Pinpoint the cell where the given text exists, returning its [x, y] midpoint coordinate. 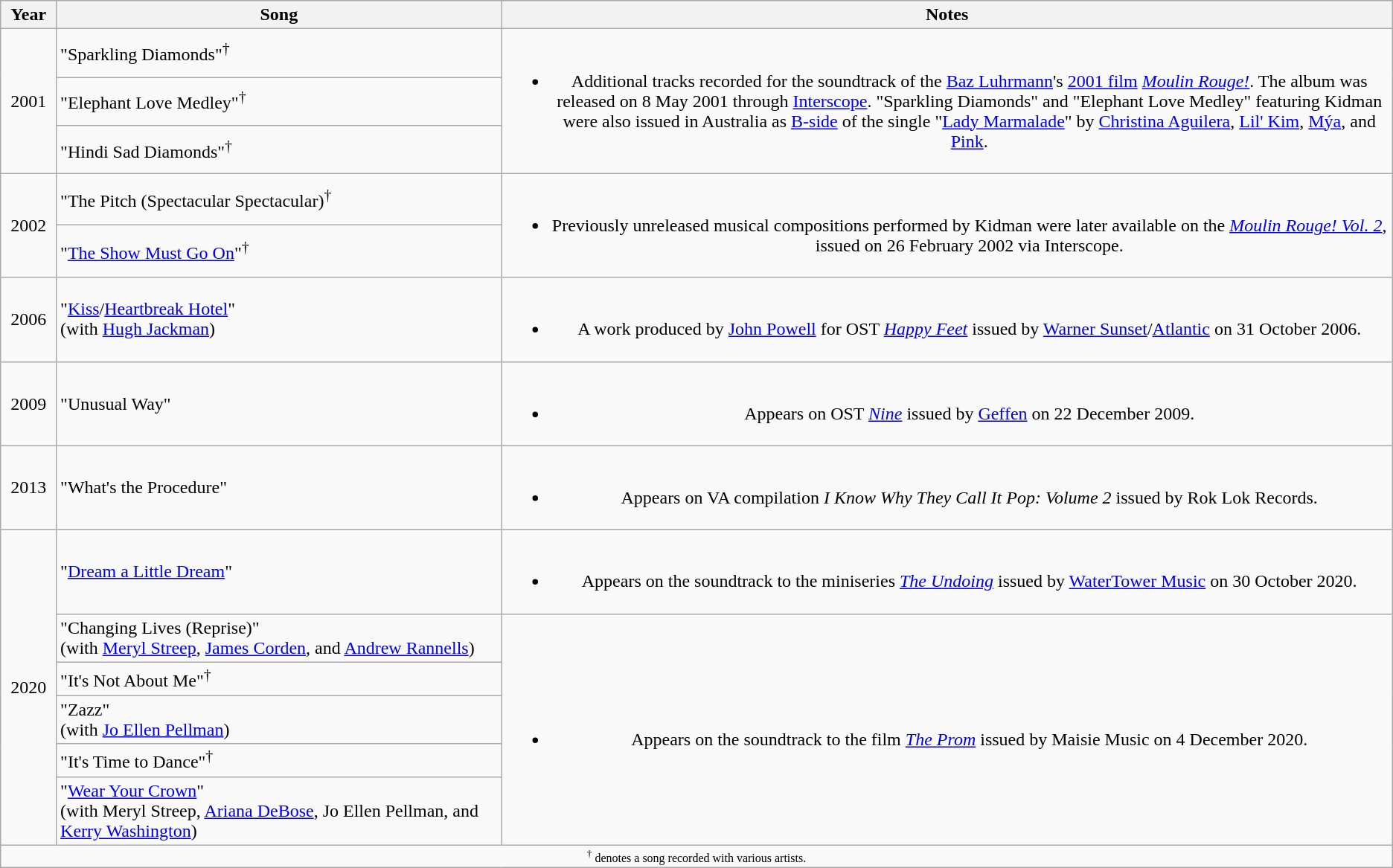
2020 [28, 687]
"Changing Lives (Reprise)" (with Meryl Streep, James Corden, and Andrew Rannells) [280, 638]
"Elephant Love Medley"† [280, 101]
"Hindi Sad Diamonds"† [280, 149]
Year [28, 15]
Appears on OST Nine issued by Geffen on 22 December 2009. [947, 403]
Appears on VA compilation I Know Why They Call It Pop: Volume 2 issued by Rok Lok Records. [947, 488]
"It's Time to Dance"† [280, 760]
"Unusual Way" [280, 403]
2002 [28, 225]
"Sparkling Diamonds"† [280, 54]
2001 [28, 101]
2009 [28, 403]
Appears on the soundtrack to the film The Prom issued by Maisie Music on 4 December 2020. [947, 729]
"Zazz" (with Jo Ellen Pellman) [280, 720]
2013 [28, 488]
"Kiss/Heartbreak Hotel" (with Hugh Jackman) [280, 320]
"Wear Your Crown" (with Meryl Streep, Ariana DeBose, Jo Ellen Pellman, and Kerry Washington) [280, 811]
"What's the Procedure" [280, 488]
Song [280, 15]
† denotes a song recorded with various artists. [696, 856]
A work produced by John Powell for OST Happy Feet issued by Warner Sunset/Atlantic on 31 October 2006. [947, 320]
"It's Not About Me"† [280, 678]
"Dream a Little Dream" [280, 571]
2006 [28, 320]
"The Pitch (Spectacular Spectacular)† [280, 199]
Notes [947, 15]
"The Show Must Go On"† [280, 251]
Appears on the soundtrack to the miniseries The Undoing issued by WaterTower Music on 30 October 2020. [947, 571]
